Identify which cell holds the provided text, then report its [X, Y] central coordinate. 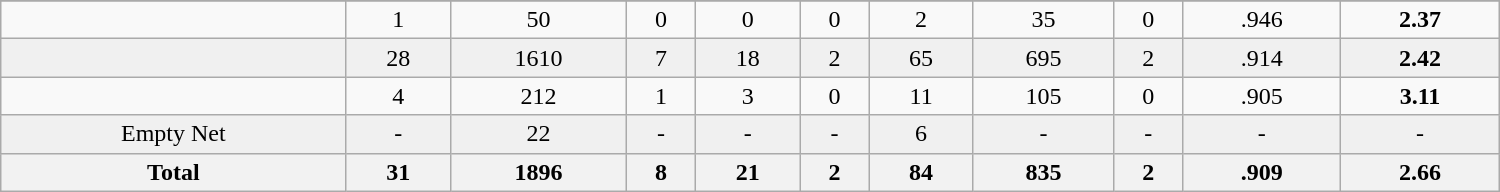
Total [174, 172]
1896 [538, 172]
2.66 [1420, 172]
28 [398, 58]
4 [398, 96]
84 [922, 172]
22 [538, 134]
2.42 [1420, 58]
212 [538, 96]
2.37 [1420, 20]
50 [538, 20]
35 [1043, 20]
11 [922, 96]
.909 [1262, 172]
105 [1043, 96]
695 [1043, 58]
21 [748, 172]
.905 [1262, 96]
3 [748, 96]
8 [662, 172]
31 [398, 172]
.914 [1262, 58]
7 [662, 58]
.946 [1262, 20]
65 [922, 58]
Empty Net [174, 134]
1610 [538, 58]
6 [922, 134]
3.11 [1420, 96]
835 [1043, 172]
18 [748, 58]
